Detect which cell encompasses the target text, then output its (X, Y) center coordinate. 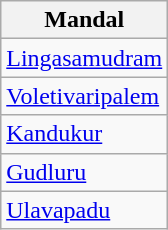
Gudluru (84, 172)
Mandal (84, 20)
Kandukur (84, 134)
Voletivaripalem (84, 96)
Ulavapadu (84, 210)
Lingasamudram (84, 58)
